Determine the (x, y) coordinate at the center of the cell enclosing the given text.  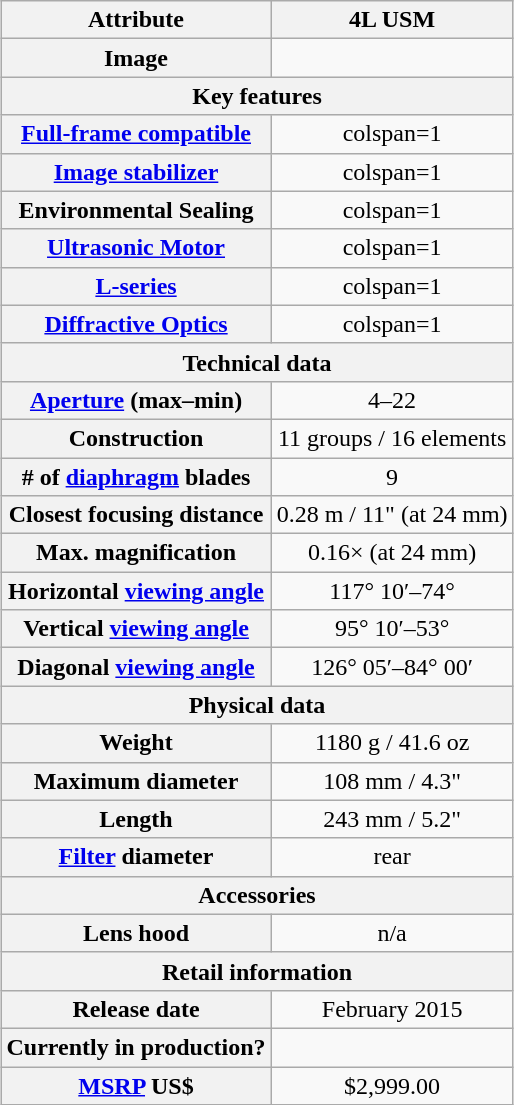
Horizontal viewing angle (136, 591)
Vertical viewing angle (136, 629)
Aperture (max–min) (136, 400)
4–22 (392, 400)
Maximum diameter (136, 781)
Image (136, 58)
Technical data (257, 362)
Accessories (257, 895)
Retail information (257, 971)
Ultrasonic Motor (136, 248)
Attribute (136, 20)
L-series (136, 286)
n/a (392, 933)
Full-frame compatible (136, 134)
Lens hood (136, 933)
0.16× (at 24 mm) (392, 553)
117° 10′–74° (392, 591)
MSRP US$ (136, 1085)
9 (392, 477)
Currently in production? (136, 1047)
Image stabilizer (136, 172)
Max. magnification (136, 553)
Environmental Sealing (136, 210)
rear (392, 857)
February 2015 (392, 1009)
1180 g / 41.6 oz (392, 743)
Closest focusing distance (136, 515)
243 mm / 5.2" (392, 819)
Diagonal viewing angle (136, 667)
Filter diameter (136, 857)
$2,999.00 (392, 1085)
11 groups / 16 elements (392, 438)
Weight (136, 743)
# of diaphragm blades (136, 477)
Release date (136, 1009)
4L USM (392, 20)
Construction (136, 438)
Key features (257, 96)
108 mm / 4.3" (392, 781)
95° 10′–53° (392, 629)
Physical data (257, 705)
0.28 m / 11" (at 24 mm) (392, 515)
Diffractive Optics (136, 324)
126° 05′–84° 00′ (392, 667)
Length (136, 819)
